Return (x, y) of the center of cell containing provided text 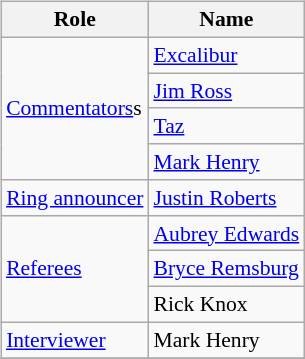
Interviewer (74, 340)
Excalibur (226, 55)
Name (226, 20)
Taz (226, 126)
Jim Ross (226, 91)
Ring announcer (74, 198)
Justin Roberts (226, 198)
Referees (74, 268)
Commentatorss (74, 108)
Role (74, 20)
Bryce Remsburg (226, 269)
Aubrey Edwards (226, 233)
Rick Knox (226, 305)
